Return the [x, y] coordinate for the center point of the cell that contains the specified text.  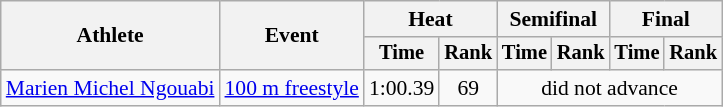
Final [665, 19]
Athlete [110, 36]
Marien Michel Ngouabi [110, 88]
Heat [430, 19]
69 [468, 88]
1:00.39 [402, 88]
Event [291, 36]
did not advance [610, 88]
100 m freestyle [291, 88]
Semifinal [553, 19]
